Determine the (x, y) coordinate at the center of the cell enclosing the given text.  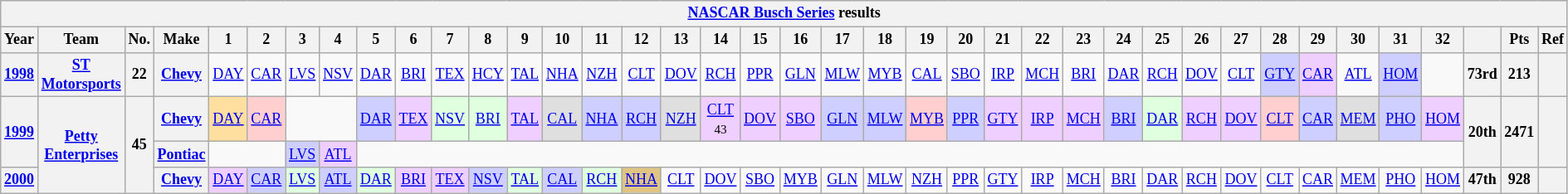
NASCAR Busch Series results (784, 13)
25 (1162, 40)
20 (965, 40)
HCY (488, 75)
2471 (1519, 133)
21 (1003, 40)
ST Motorsports (81, 75)
4 (339, 40)
19 (927, 40)
30 (1358, 40)
45 (139, 145)
18 (885, 40)
17 (842, 40)
23 (1083, 40)
3 (302, 40)
Pontiac (181, 154)
9 (525, 40)
8 (488, 40)
16 (800, 40)
28 (1280, 40)
7 (450, 40)
11 (602, 40)
32 (1443, 40)
1 (228, 40)
20th (1483, 133)
213 (1519, 75)
Ref (1553, 40)
14 (720, 40)
24 (1124, 40)
Pts (1519, 40)
5 (375, 40)
2000 (20, 181)
6 (413, 40)
928 (1519, 181)
No. (139, 40)
2 (266, 40)
10 (562, 40)
15 (760, 40)
1999 (20, 133)
29 (1318, 40)
27 (1241, 40)
1998 (20, 75)
47th (1483, 181)
Make (181, 40)
Year (20, 40)
CLT43 (720, 119)
13 (681, 40)
12 (642, 40)
Petty Enterprises (81, 145)
Team (81, 40)
31 (1401, 40)
26 (1202, 40)
73rd (1483, 75)
